Determine the [x, y] coordinate at the center of the cell enclosing the given text.  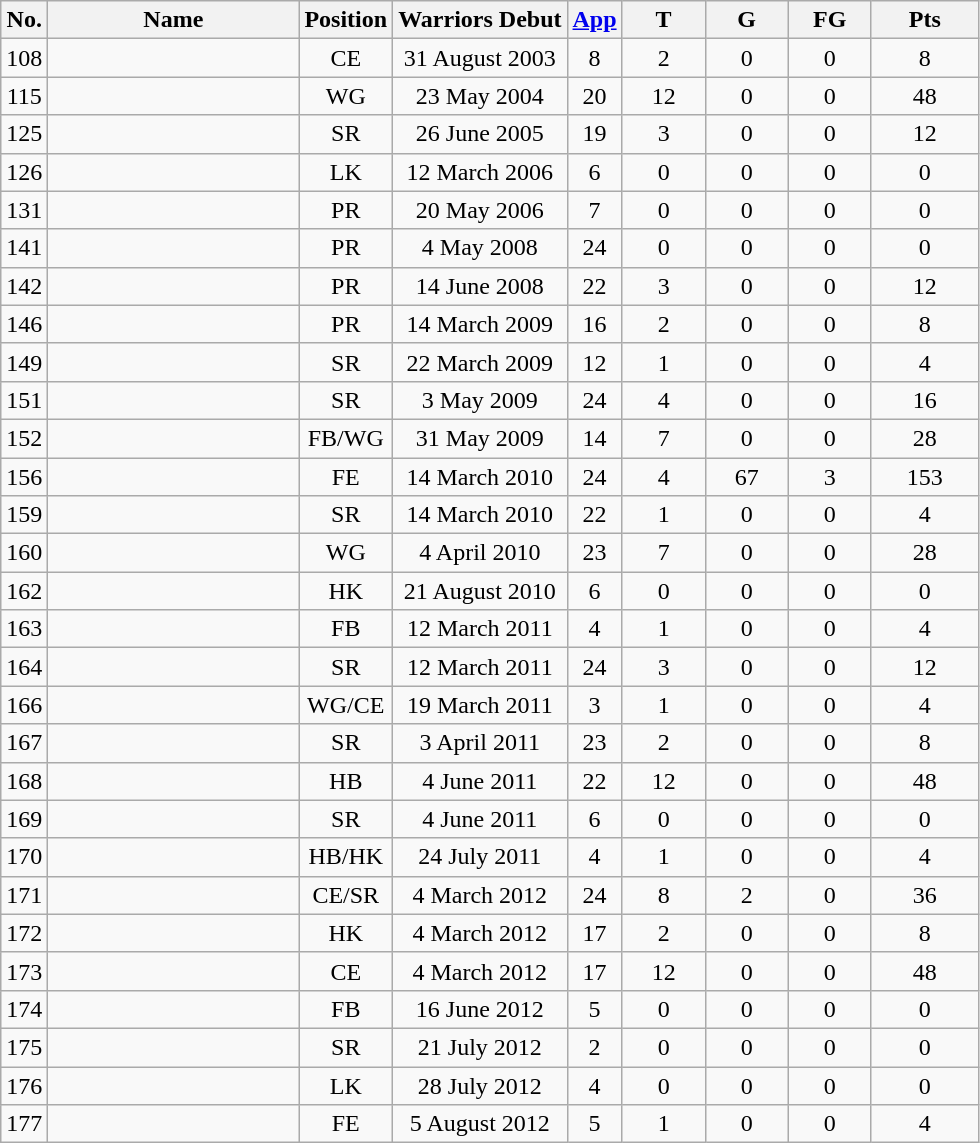
142 [24, 286]
156 [24, 477]
21 July 2012 [480, 1047]
CE/SR [346, 895]
149 [24, 362]
131 [24, 210]
4 May 2008 [480, 248]
3 April 2011 [480, 743]
108 [24, 58]
No. [24, 20]
21 August 2010 [480, 591]
169 [24, 819]
126 [24, 172]
26 June 2005 [480, 134]
WG/CE [346, 705]
174 [24, 1009]
173 [24, 971]
160 [24, 553]
HB/HK [346, 857]
171 [24, 895]
FG [830, 20]
168 [24, 781]
22 March 2009 [480, 362]
T [664, 20]
31 August 2003 [480, 58]
115 [24, 96]
164 [24, 667]
172 [24, 933]
170 [24, 857]
FB/WG [346, 438]
167 [24, 743]
176 [24, 1085]
151 [24, 400]
App [594, 20]
Warriors Debut [480, 20]
14 March 2009 [480, 324]
177 [24, 1124]
24 July 2011 [480, 857]
Name [174, 20]
159 [24, 515]
4 April 2010 [480, 553]
5 August 2012 [480, 1124]
20 May 2006 [480, 210]
67 [746, 477]
153 [924, 477]
G [746, 20]
Position [346, 20]
163 [24, 629]
141 [24, 248]
HB [346, 781]
175 [24, 1047]
20 [594, 96]
14 June 2008 [480, 286]
12 March 2006 [480, 172]
152 [24, 438]
14 [594, 438]
23 May 2004 [480, 96]
19 March 2011 [480, 705]
166 [24, 705]
146 [24, 324]
28 July 2012 [480, 1085]
36 [924, 895]
125 [24, 134]
Pts [924, 20]
31 May 2009 [480, 438]
3 May 2009 [480, 400]
162 [24, 591]
19 [594, 134]
16 June 2012 [480, 1009]
